Detect which cell encompasses the target text, then output its (X, Y) center coordinate. 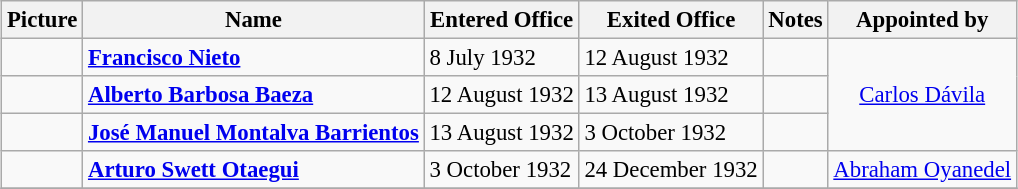
Carlos Dávila (922, 96)
Abraham Oyanedel (922, 170)
Francisco Nieto (254, 58)
Entered Office (502, 20)
Alberto Barbosa Baeza (254, 95)
8 July 1932 (502, 58)
Notes (796, 20)
Arturo Swett Otaegui (254, 170)
Appointed by (922, 20)
Name (254, 20)
24 December 1932 (671, 170)
Picture (42, 20)
Exited Office (671, 20)
José Manuel Montalva Barrientos (254, 133)
